Extract the (X, Y) coordinate from the center of the cell holding the provided text.  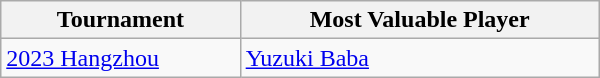
Yuzuki Baba (420, 58)
2023 Hangzhou (120, 58)
Tournament (120, 20)
Most Valuable Player (420, 20)
